Identify which cell holds the provided text, then report its (x, y) central coordinate. 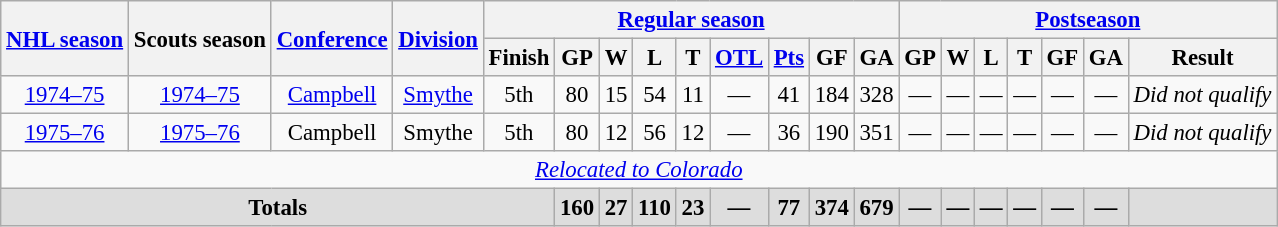
54 (655, 95)
23 (692, 208)
Division (438, 38)
Relocated to Colorado (639, 170)
NHL season (65, 38)
41 (788, 95)
Conference (332, 38)
11 (692, 95)
36 (788, 133)
184 (832, 95)
OTL (740, 58)
Totals (278, 208)
Postseason (1088, 20)
27 (616, 208)
374 (832, 208)
77 (788, 208)
Result (1202, 58)
328 (876, 95)
190 (832, 133)
Pts (788, 58)
679 (876, 208)
Scouts season (200, 38)
Finish (518, 58)
160 (578, 208)
15 (616, 95)
56 (655, 133)
351 (876, 133)
110 (655, 208)
Regular season (691, 20)
